For the text-containing cell, return its midpoint in [X, Y] coordinate format. 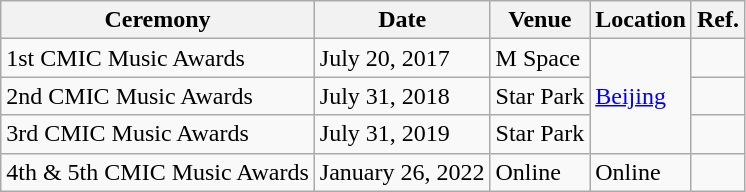
2nd CMIC Music Awards [158, 96]
July 31, 2019 [402, 134]
Ceremony [158, 20]
1st CMIC Music Awards [158, 58]
Ref. [718, 20]
Location [641, 20]
Venue [540, 20]
M Space [540, 58]
July 20, 2017 [402, 58]
Date [402, 20]
4th & 5th CMIC Music Awards [158, 172]
3rd CMIC Music Awards [158, 134]
January 26, 2022 [402, 172]
Beijing [641, 96]
July 31, 2018 [402, 96]
